Capture the cell that displays the provided text and extract its (x, y) central coordinate. 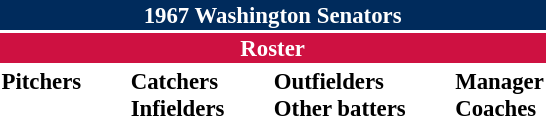
Roster (272, 48)
1967 Washington Senators (272, 15)
